Capture the cell that displays the provided text and extract its (X, Y) central coordinate. 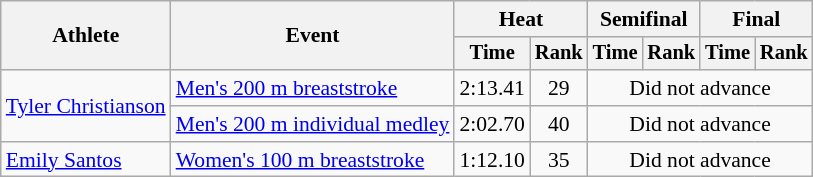
Men's 200 m breaststroke (313, 88)
2:13.41 (492, 88)
Men's 200 m individual medley (313, 124)
40 (559, 124)
2:02.70 (492, 124)
Tyler Christianson (86, 106)
Heat (520, 19)
Semifinal (644, 19)
Athlete (86, 36)
29 (559, 88)
Event (313, 36)
Final (756, 19)
